Return the (X, Y) coordinate for the center point of the cell that contains the specified text.  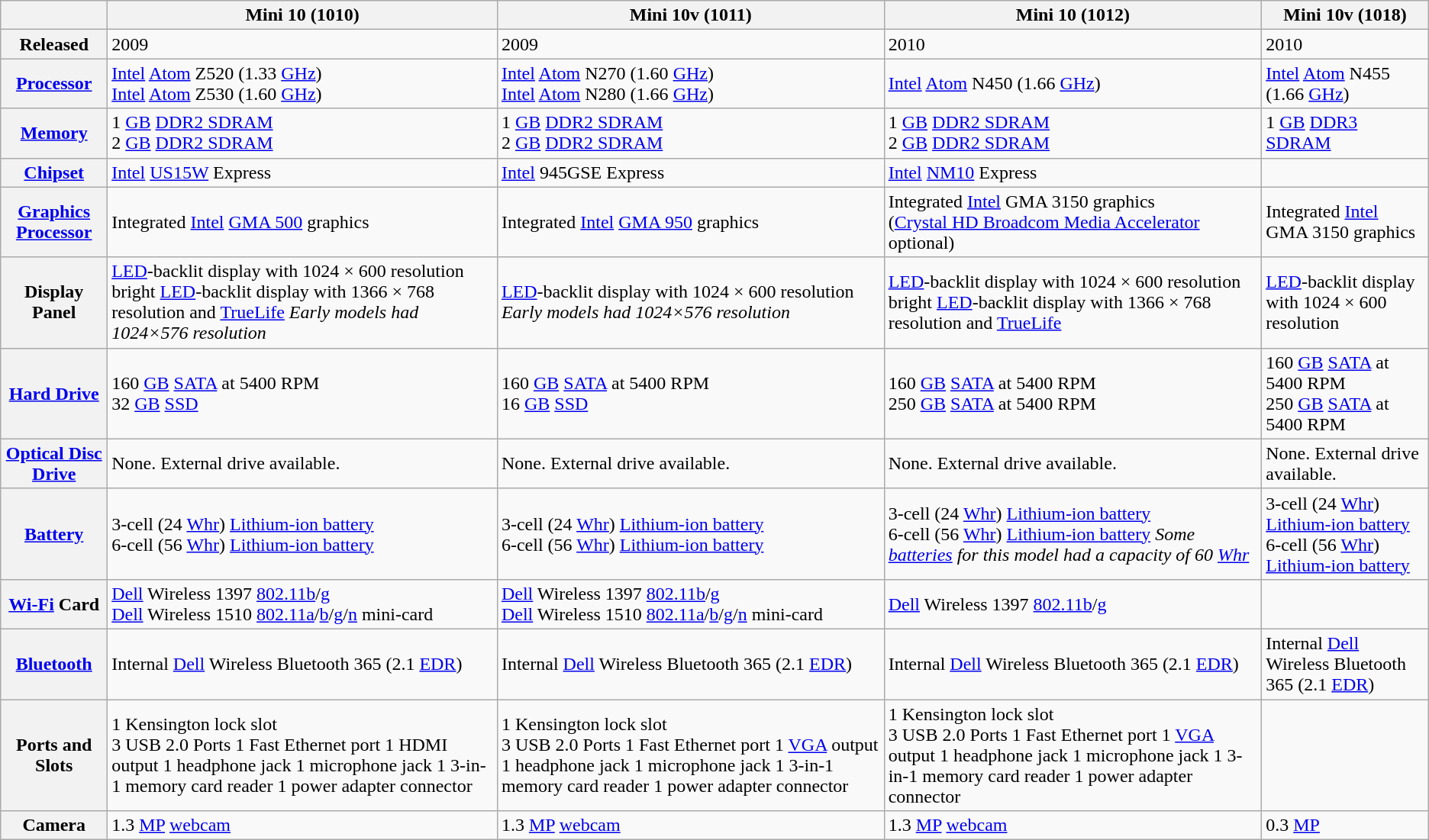
Intel Atom Z520 (1.33 GHz)Intel Atom Z530 (1.60 GHz) (302, 84)
Intel Atom N270 (1.60 GHz)Intel Atom N280 (1.66 GHz) (690, 84)
LED-backlit display with 1024 × 600 resolution bright LED-backlit display with 1366 × 768 resolution and TrueLife (1073, 302)
Display Panel (54, 302)
Integrated Intel GMA 3150 graphics(Crystal HD Broadcom Media Accelerator optional) (1073, 222)
Wi-Fi Card (54, 604)
Intel US15W Express (302, 172)
Released (54, 44)
Hard Drive (54, 394)
LED-backlit display with 1024 × 600 resolution (1345, 302)
Intel Atom N450 (1.66 GHz) (1073, 84)
Bluetooth (54, 664)
Battery (54, 534)
Intel NM10 Express (1073, 172)
LED-backlit display with 1024 × 600 resolutionEarly models had 1024×576 resolution (690, 302)
Memory (54, 133)
Mini 10 (1012) (1073, 15)
Chipset (54, 172)
Ports and Slots (54, 755)
Integrated Intel GMA 950 graphics (690, 222)
Intel Atom N455 (1.66 GHz) (1345, 84)
Processor (54, 84)
Dell Wireless 1397 802.11b/g (1073, 604)
Mini 10v (1011) (690, 15)
Graphics Processor (54, 222)
3-cell (24 Whr) Lithium-ion battery6-cell (56 Whr) Lithium-ion battery Some batteries for this model had a capacity of 60 Whr (1073, 534)
Mini 10v (1018) (1345, 15)
1 GB DDR3 SDRAM (1345, 133)
Integrated Intel GMA 500 graphics (302, 222)
Optical Disc Drive (54, 464)
Integrated Intel GMA 3150 graphics (1345, 222)
Intel 945GSE Express (690, 172)
Camera (54, 826)
160 GB SATA at 5400 RPM16 GB SSD (690, 394)
160 GB SATA at 5400 RPM32 GB SSD (302, 394)
Mini 10 (1010) (302, 15)
0.3 MP (1345, 826)
